Identify which cell holds the provided text, then report its [x, y] central coordinate. 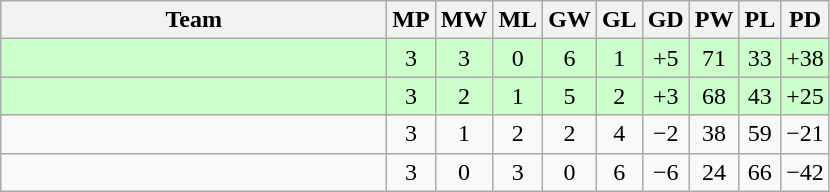
71 [714, 58]
66 [760, 172]
4 [619, 134]
GL [619, 20]
GD [666, 20]
−21 [806, 134]
+3 [666, 96]
PW [714, 20]
−2 [666, 134]
5 [570, 96]
PL [760, 20]
MW [464, 20]
+5 [666, 58]
68 [714, 96]
−42 [806, 172]
−6 [666, 172]
ML [518, 20]
Team [194, 20]
+38 [806, 58]
PD [806, 20]
38 [714, 134]
43 [760, 96]
33 [760, 58]
24 [714, 172]
MP [411, 20]
+25 [806, 96]
59 [760, 134]
GW [570, 20]
